From the cell containing the given text, extract its center point as (x, y) coordinate. 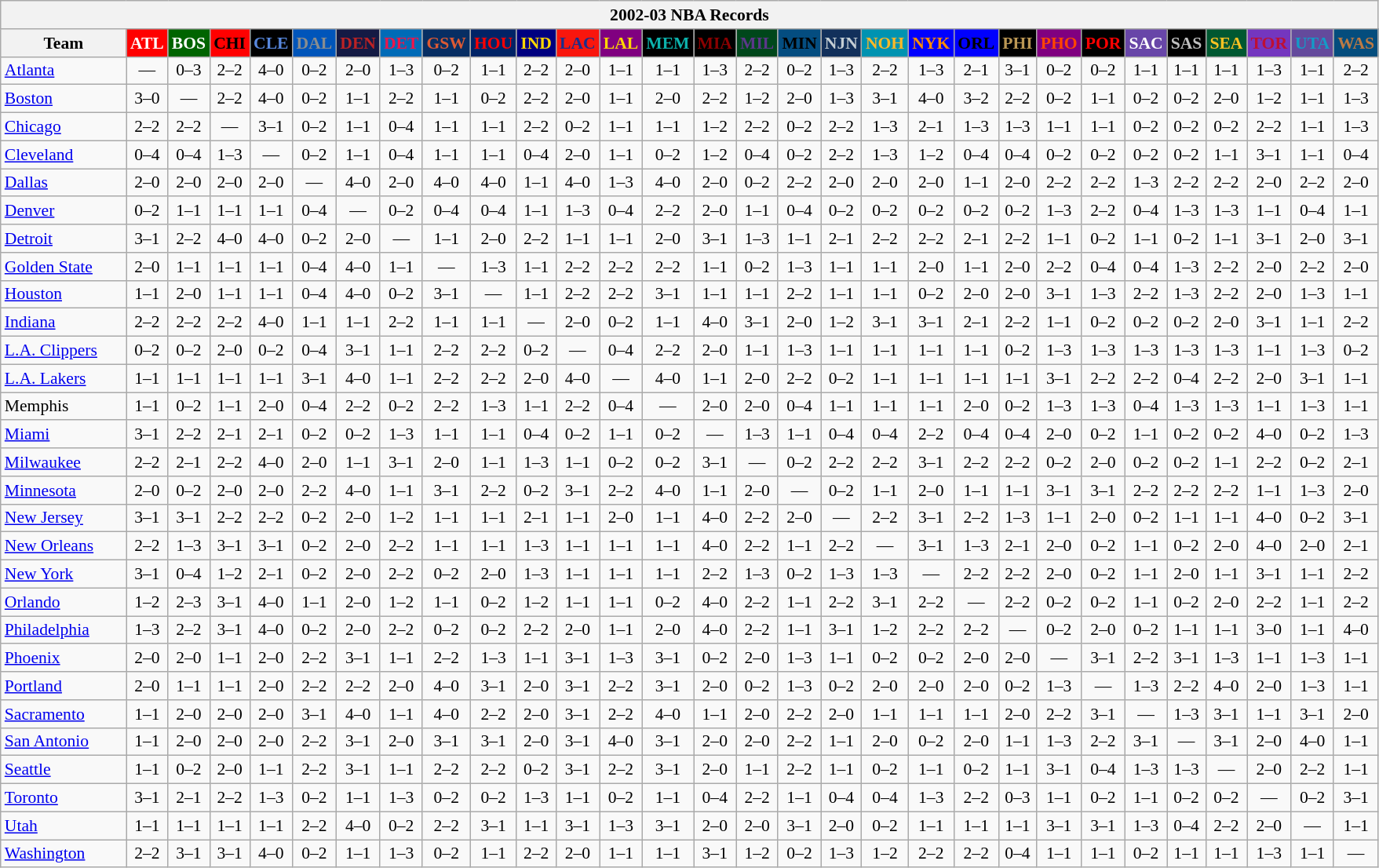
SAS (1187, 43)
CHI (229, 43)
Philadelphia (64, 630)
Toronto (64, 798)
Miami (64, 435)
San Antonio (64, 742)
Phoenix (64, 658)
LAC (578, 43)
Indiana (64, 323)
2002-03 NBA Records (689, 15)
Minnesota (64, 491)
NYK (931, 43)
DAL (315, 43)
ATL (148, 43)
Boston (64, 99)
GSW (446, 43)
Washington (64, 854)
Orlando (64, 602)
Detroit (64, 239)
L.A. Clippers (64, 351)
MIN (799, 43)
ORL (976, 43)
TOR (1270, 43)
Sacramento (64, 714)
LAL (622, 43)
MIL (757, 43)
PHI (1017, 43)
UTA (1312, 43)
MIA (715, 43)
New Jersey (64, 518)
2–3 (188, 602)
WAS (1356, 43)
SEA (1226, 43)
Seattle (64, 770)
Dallas (64, 183)
L.A. Lakers (64, 378)
POR (1104, 43)
CLE (272, 43)
NOH (885, 43)
Atlanta (64, 71)
Chicago (64, 127)
Portland (64, 686)
BOS (188, 43)
MEM (667, 43)
DET (402, 43)
Utah (64, 826)
Cleveland (64, 155)
HOU (493, 43)
Golden State (64, 267)
Denver (64, 211)
New Orleans (64, 546)
IND (536, 43)
PHO (1060, 43)
New York (64, 574)
Team (64, 43)
Memphis (64, 407)
Milwaukee (64, 462)
NJN (841, 43)
3–2 (976, 99)
SAC (1146, 43)
DEN (358, 43)
Houston (64, 294)
